Return the (X, Y) coordinate for the center point of the cell that contains the specified text.  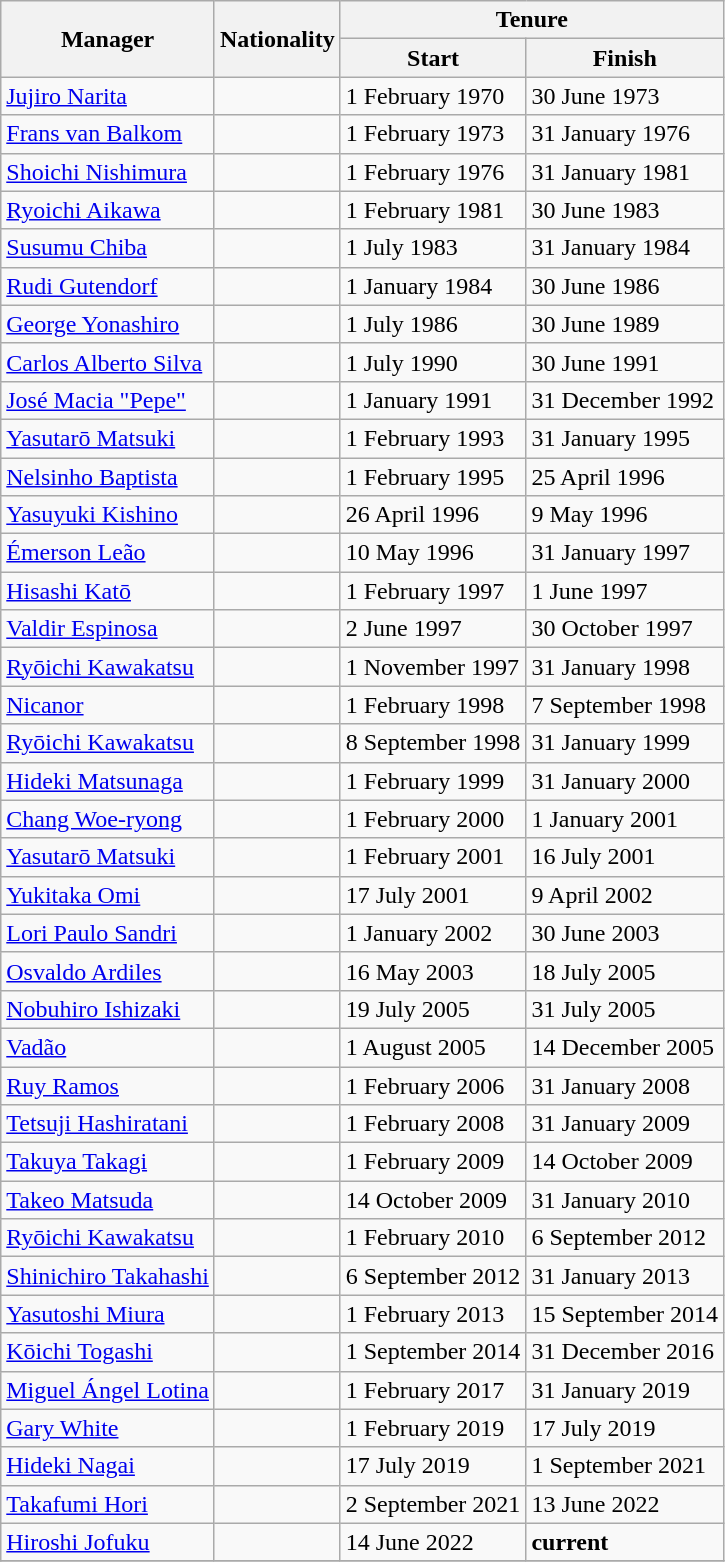
Yukitaka Omi (108, 895)
1 February 1997 (433, 591)
Takafumi Hori (108, 1504)
Susumu Chiba (108, 248)
31 January 2019 (625, 1390)
1 February 2000 (433, 819)
1 July 1986 (433, 324)
Shinichiro Takahashi (108, 1276)
Hisashi Katō (108, 591)
1 January 2002 (433, 933)
Yasutoshi Miura (108, 1314)
Osvaldo Ardiles (108, 971)
Chang Woe-ryong (108, 819)
Takuya Takagi (108, 1162)
13 June 2022 (625, 1504)
31 January 2008 (625, 1085)
1 February 2006 (433, 1085)
Hideki Nagai (108, 1466)
25 April 1996 (625, 477)
Ruy Ramos (108, 1085)
Manager (108, 39)
Shoichi Nishimura (108, 172)
1 February 1981 (433, 210)
31 January 2010 (625, 1200)
9 April 2002 (625, 895)
10 May 1996 (433, 553)
1 February 2001 (433, 857)
31 January 1981 (625, 172)
1 September 2021 (625, 1466)
1 February 2019 (433, 1428)
30 June 1991 (625, 362)
Nelsinho Baptista (108, 477)
1 January 1984 (433, 286)
Kōichi Togashi (108, 1352)
1 February 1976 (433, 172)
George Yonashiro (108, 324)
30 June 1983 (625, 210)
Frans van Balkom (108, 134)
Gary White (108, 1428)
1 February 2009 (433, 1162)
31 January 1984 (625, 248)
19 July 2005 (433, 1009)
Nationality (277, 39)
31 January 2000 (625, 781)
26 April 1996 (433, 515)
2 June 1997 (433, 629)
Hiroshi Jofuku (108, 1542)
1 September 2014 (433, 1352)
1 February 1995 (433, 477)
31 December 2016 (625, 1352)
31 January 1998 (625, 667)
1 July 1990 (433, 362)
Lori Paulo Sandri (108, 933)
14 December 2005 (625, 1047)
9 May 1996 (625, 515)
José Macia "Pepe" (108, 400)
Rudi Gutendorf (108, 286)
Valdir Espinosa (108, 629)
18 July 2005 (625, 971)
1 June 1997 (625, 591)
8 September 1998 (433, 743)
1 February 2017 (433, 1390)
1 January 1991 (433, 400)
2 September 2021 (433, 1504)
Nobuhiro Ishizaki (108, 1009)
30 June 2003 (625, 933)
1 February 1998 (433, 705)
Émerson Leão (108, 553)
30 October 1997 (625, 629)
Jujiro Narita (108, 96)
Finish (625, 58)
16 July 2001 (625, 857)
1 February 2010 (433, 1238)
1 February 2013 (433, 1314)
Tetsuji Hashiratani (108, 1124)
Start (433, 58)
31 December 1992 (625, 400)
30 June 1986 (625, 286)
Nicanor (108, 705)
30 June 1989 (625, 324)
17 July 2001 (433, 895)
16 May 2003 (433, 971)
1 February 1970 (433, 96)
current (625, 1542)
7 September 1998 (625, 705)
1 February 1999 (433, 781)
Hideki Matsunaga (108, 781)
Vadão (108, 1047)
14 June 2022 (433, 1542)
Yasuyuki Kishino (108, 515)
31 January 1976 (625, 134)
15 September 2014 (625, 1314)
Tenure (532, 20)
31 January 2009 (625, 1124)
Takeo Matsuda (108, 1200)
1 February 1993 (433, 438)
31 January 1999 (625, 743)
1 July 1983 (433, 248)
30 June 1973 (625, 96)
Carlos Alberto Silva (108, 362)
31 January 1995 (625, 438)
31 July 2005 (625, 1009)
1 August 2005 (433, 1047)
1 February 1973 (433, 134)
1 November 1997 (433, 667)
1 February 2008 (433, 1124)
Miguel Ángel Lotina (108, 1390)
1 January 2001 (625, 819)
31 January 1997 (625, 553)
Ryoichi Aikawa (108, 210)
31 January 2013 (625, 1276)
